Return (X, Y) of the center of cell containing provided text 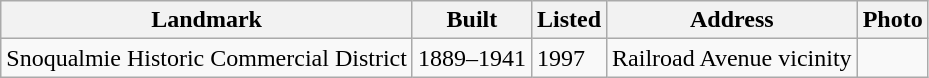
1997 (568, 58)
Built (472, 20)
Listed (568, 20)
Landmark (207, 20)
Snoqualmie Historic Commercial District (207, 58)
Photo (892, 20)
1889–1941 (472, 58)
Railroad Avenue vicinity (732, 58)
Address (732, 20)
